Locate the cell with the specified text and output its [X, Y] center coordinate. 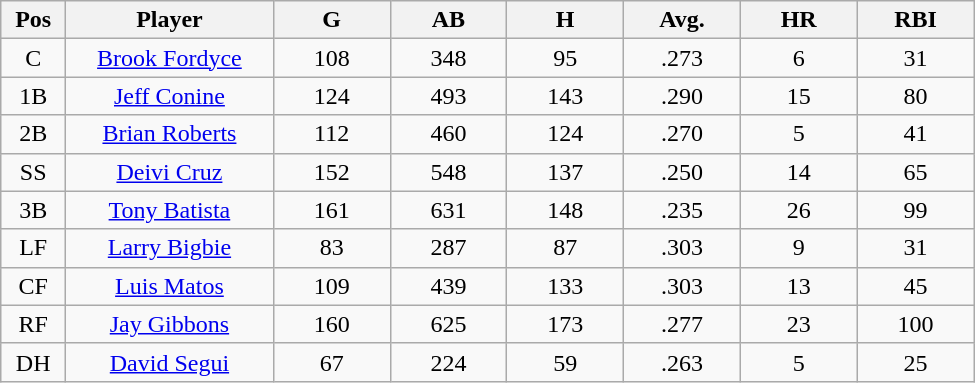
Pos [34, 20]
548 [448, 172]
Larry Bigbie [170, 248]
1B [34, 96]
460 [448, 134]
DH [34, 362]
224 [448, 362]
9 [798, 248]
67 [332, 362]
100 [916, 324]
45 [916, 286]
631 [448, 210]
.273 [682, 58]
Avg. [682, 20]
23 [798, 324]
LF [34, 248]
15 [798, 96]
.235 [682, 210]
Luis Matos [170, 286]
.277 [682, 324]
RBI [916, 20]
87 [566, 248]
143 [566, 96]
HR [798, 20]
439 [448, 286]
133 [566, 286]
152 [332, 172]
H [566, 20]
99 [916, 210]
G [332, 20]
112 [332, 134]
Brook Fordyce [170, 58]
3B [34, 210]
AB [448, 20]
.290 [682, 96]
493 [448, 96]
Deivi Cruz [170, 172]
14 [798, 172]
David Segui [170, 362]
.270 [682, 134]
RF [34, 324]
C [34, 58]
148 [566, 210]
.263 [682, 362]
6 [798, 58]
173 [566, 324]
83 [332, 248]
161 [332, 210]
2B [34, 134]
109 [332, 286]
Player [170, 20]
80 [916, 96]
160 [332, 324]
108 [332, 58]
13 [798, 286]
SS [34, 172]
.250 [682, 172]
Brian Roberts [170, 134]
Tony Batista [170, 210]
95 [566, 58]
287 [448, 248]
625 [448, 324]
348 [448, 58]
41 [916, 134]
137 [566, 172]
25 [916, 362]
CF [34, 286]
59 [566, 362]
65 [916, 172]
Jeff Conine [170, 96]
Jay Gibbons [170, 324]
26 [798, 210]
